For the text-containing cell, return its midpoint in [x, y] coordinate format. 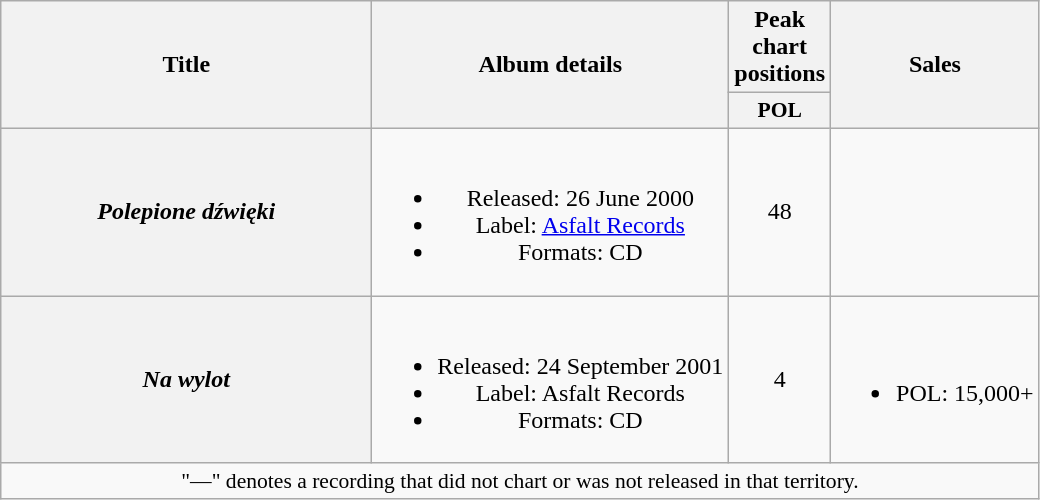
48 [780, 212]
POL [780, 111]
4 [780, 380]
"—" denotes a recording that did not chart or was not released in that territory. [520, 481]
POL: 15,000+ [936, 380]
Title [186, 65]
Released: 24 September 2001Label: Asfalt RecordsFormats: CD [550, 380]
Sales [936, 65]
Released: 26 June 2000Label: Asfalt RecordsFormats: CD [550, 212]
Polepione dźwięki [186, 212]
Na wylot [186, 380]
Album details [550, 65]
Peak chart positions [780, 47]
